Locate the cell with the specified text and output its (X, Y) center coordinate. 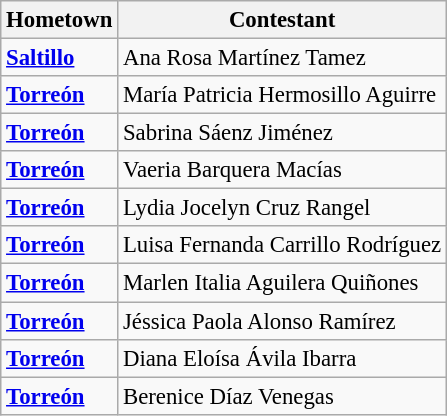
Luisa Fernanda Carrillo Rodríguez (282, 245)
Marlen Italia Aguilera Quiñones (282, 283)
Vaeria Barquera Macías (282, 170)
Saltillo (60, 58)
Jéssica Paola Alonso Ramírez (282, 321)
Diana Eloísa Ávila Ibarra (282, 358)
María Patricia Hermosillo Aguirre (282, 95)
Lydia Jocelyn Cruz Rangel (282, 208)
Ana Rosa Martínez Tamez (282, 58)
Berenice Díaz Venegas (282, 396)
Sabrina Sáenz Jiménez (282, 133)
Contestant (282, 20)
Hometown (60, 20)
